Return (X, Y) of the center of cell containing provided text 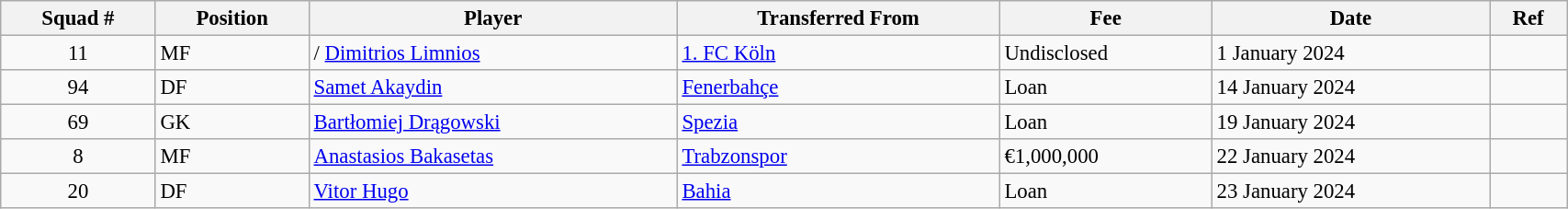
11 (78, 53)
Position (231, 18)
1. FC Köln (838, 53)
69 (78, 122)
8 (78, 157)
Bahia (838, 192)
22 January 2024 (1350, 157)
Bartłomiej Drągowski (492, 122)
/ Dimitrios Limnios (492, 53)
Samet Akaydin (492, 87)
Anastasios Bakasetas (492, 157)
Trabzonspor (838, 157)
20 (78, 192)
14 January 2024 (1350, 87)
Transferred From (838, 18)
19 January 2024 (1350, 122)
1 January 2024 (1350, 53)
Player (492, 18)
Spezia (838, 122)
Fenerbahçe (838, 87)
Undisclosed (1106, 53)
GK (231, 122)
Ref (1529, 18)
€1,000,000 (1106, 157)
Vitor Hugo (492, 192)
94 (78, 87)
Fee (1106, 18)
Squad # (78, 18)
Date (1350, 18)
23 January 2024 (1350, 192)
